Search for the cell housing the specified text and yield its [X, Y] center coordinate. 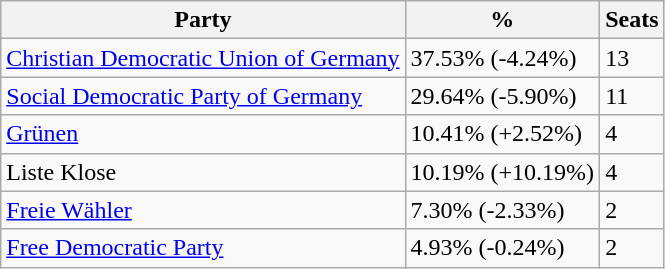
4.93% (-0.24%) [502, 248]
Social Democratic Party of Germany [203, 96]
Liste Klose [203, 172]
% [502, 20]
Grünen [203, 134]
Seats [632, 20]
11 [632, 96]
10.41% (+2.52%) [502, 134]
7.30% (-2.33%) [502, 210]
Freie Wähler [203, 210]
13 [632, 58]
Free Democratic Party [203, 248]
10.19% (+10.19%) [502, 172]
29.64% (-5.90%) [502, 96]
Christian Democratic Union of Germany [203, 58]
Party [203, 20]
37.53% (-4.24%) [502, 58]
